Determine the (X, Y) coordinate at the center of the cell enclosing the given text.  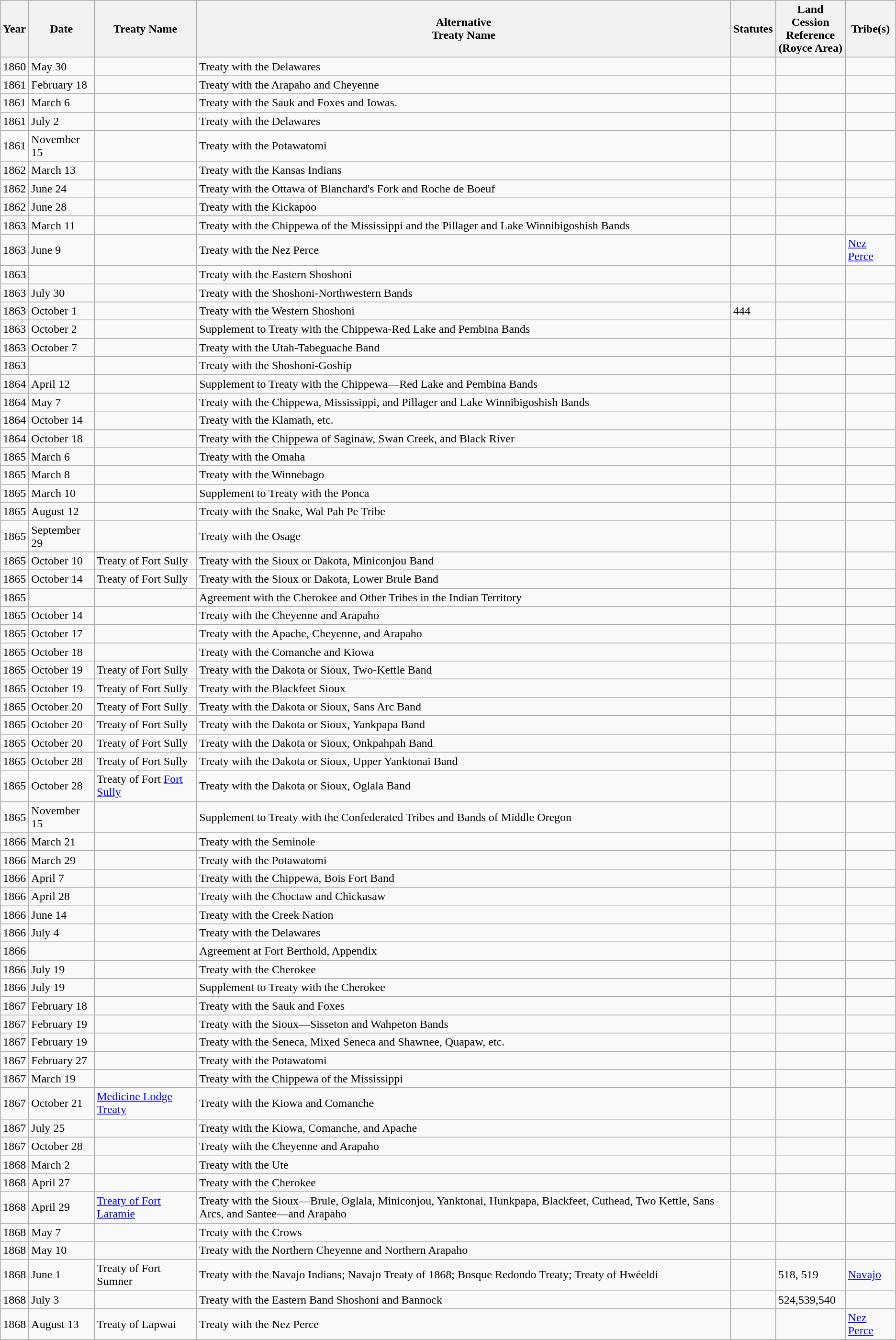
Supplement to Treaty with the Chippewa-Red Lake and Pembina Bands (464, 329)
Treaty with the Comanche and Kiowa (464, 652)
March 10 (61, 493)
Navajo (870, 1275)
Year (14, 29)
Treaty with the Chippewa, Bois Fort Band (464, 878)
524,539,540 (810, 1300)
Treaty with the Snake, Wal Pah Pe Tribe (464, 511)
July 25 (61, 1128)
May 10 (61, 1250)
Treaty with the Dakota or Sioux, Onkpahpah Band (464, 743)
Treaty with the Eastern Shoshoni (464, 274)
Supplement to Treaty with the Chippewa—Red Lake and Pembina Bands (464, 384)
June 24 (61, 189)
Treaty with the Shoshoni-Goship (464, 366)
Treaty with the Sioux or Dakota, Lower Brule Band (464, 579)
February 27 (61, 1060)
Treaty of Fort Laramie (146, 1207)
Treaty with the Blackfeet Sioux (464, 688)
July 30 (61, 293)
Treaty with the Sauk and Foxes and Iowas. (464, 103)
444 (753, 311)
Treaty with the Chippewa, Mississippi, and Pillager and Lake Winnibigoshish Bands (464, 402)
Treaty with the Dakota or Sioux, Oglala Band (464, 786)
Treaty with the Navajo Indians; Navajo Treaty of 1868; Bosque Redondo Treaty; Treaty of Hwéeldi (464, 1275)
Statutes (753, 29)
Treaty with the Chippewa of Saginaw, Swan Creek, and Black River (464, 439)
March 8 (61, 475)
Treaty with the Choctaw and Chickasaw (464, 896)
April 28 (61, 896)
Treaty with the Chippewa of the Mississippi and the Pillager and Lake Winnibigoshish Bands (464, 225)
Supplement to Treaty with the Confederated Tribes and Bands of Middle Oregon (464, 817)
March 2 (61, 1164)
Treaty with the Osage (464, 536)
Treaty with the Kansas Indians (464, 170)
April 29 (61, 1207)
October 7 (61, 348)
March 29 (61, 860)
Treaty of Fort Sumner (146, 1275)
July 4 (61, 933)
Treaty with the Omaha (464, 457)
Treaty with the Ute (464, 1164)
April 27 (61, 1182)
July 3 (61, 1300)
Treaty with the Dakota or Sioux, Yankpapa Band (464, 725)
AlternativeTreaty Name (464, 29)
October 1 (61, 311)
Treaty with the Dakota or Sioux, Upper Yanktonai Band (464, 761)
March 21 (61, 842)
October 2 (61, 329)
1860 (14, 67)
Agreement with the Cherokee and Other Tribes in the Indian Territory (464, 597)
July 2 (61, 121)
Treaty with the Arapaho and Cheyenne (464, 85)
Treaty with the Dakota or Sioux, Two-Kettle Band (464, 670)
Treaty with the Eastern Band Shoshoni and Bannock (464, 1300)
Medicine Lodge Treaty (146, 1103)
June 14 (61, 915)
Treaty with the Kiowa, Comanche, and Apache (464, 1128)
Treaty with the Northern Cheyenne and Northern Arapaho (464, 1250)
Supplement to Treaty with the Cherokee (464, 988)
Treaty with the Klamath, etc. (464, 420)
Treaty with the Shoshoni-Northwestern Bands (464, 293)
June 28 (61, 207)
June 9 (61, 250)
October 17 (61, 634)
Treaty with the Dakota or Sioux, Sans Arc Band (464, 707)
March 11 (61, 225)
Treaty with the Kiowa and Comanche (464, 1103)
August 12 (61, 511)
Treaty with the Apache, Cheyenne, and Arapaho (464, 634)
April 12 (61, 384)
Treaty with the Utah-Tabeguache Band (464, 348)
Tribe(s) (870, 29)
Treaty with the Winnebago (464, 475)
Date (61, 29)
Treaty with the Kickapoo (464, 207)
May 30 (61, 67)
Treaty with the Western Shoshoni (464, 311)
October 21 (61, 1103)
October 10 (61, 561)
Land CessionReference(Royce Area) (810, 29)
Supplement to Treaty with the Ponca (464, 493)
August 13 (61, 1324)
March 13 (61, 170)
June 1 (61, 1275)
Treaty with the Ottawa of Blanchard's Fork and Roche de Boeuf (464, 189)
Treaty of Lapwai (146, 1324)
Treaty with the Crows (464, 1232)
Treaty with the Sioux—Brule, Oglala, Miniconjou, Yanktonai, Hunkpapa, Blackfeet, Cuthead, Two Kettle, Sans Arcs, and Santee—and Arapaho (464, 1207)
April 7 (61, 878)
518, 519 (810, 1275)
Treaty with the Seminole (464, 842)
Treaty with the Sauk and Foxes (464, 1006)
September 29 (61, 536)
Treaty with the Creek Nation (464, 915)
Treaty with the Chippewa of the Mississippi (464, 1079)
Treaty Name (146, 29)
March 19 (61, 1079)
Treaty with the Sioux—Sisseton and Wahpeton Bands (464, 1024)
Treaty of Fort Fort Sully (146, 786)
Treaty with the Seneca, Mixed Seneca and Shawnee, Quapaw, etc. (464, 1042)
Treaty with the Sioux or Dakota, Miniconjou Band (464, 561)
Agreement at Fort Berthold, Appendix (464, 951)
